Provide the (X, Y) coordinate of the cell's center where the given text is located.  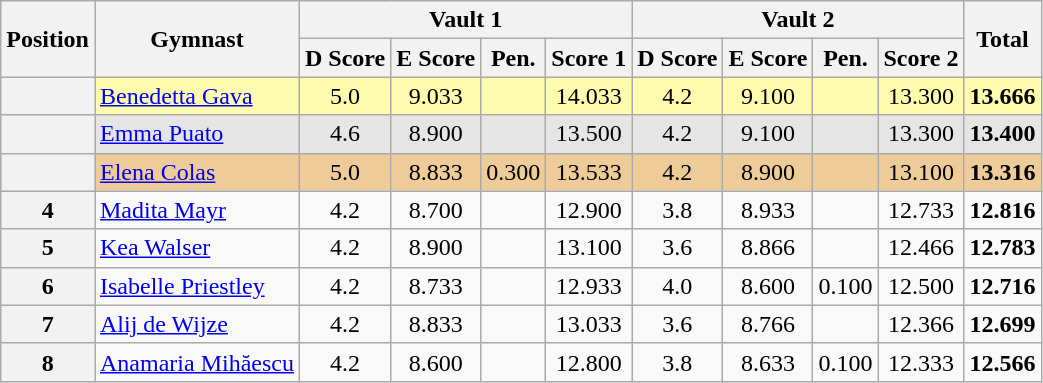
13.316 (1002, 172)
Elena Colas (196, 172)
Total (1002, 39)
Gymnast (196, 39)
12.900 (589, 210)
8.700 (436, 210)
5 (48, 248)
12.466 (921, 248)
13.533 (589, 172)
7 (48, 324)
Score 2 (921, 58)
4.6 (344, 134)
12.783 (1002, 248)
12.800 (589, 362)
12.699 (1002, 324)
8.866 (768, 248)
14.033 (589, 96)
Alij de Wijze (196, 324)
Emma Puato (196, 134)
4.0 (678, 286)
Benedetta Gava (196, 96)
8.733 (436, 286)
12.716 (1002, 286)
8.933 (768, 210)
13.500 (589, 134)
Anamaria Mihăescu (196, 362)
6 (48, 286)
0.300 (514, 172)
Score 1 (589, 58)
12.500 (921, 286)
8 (48, 362)
Isabelle Priestley (196, 286)
4 (48, 210)
12.816 (1002, 210)
12.366 (921, 324)
12.566 (1002, 362)
12.733 (921, 210)
12.333 (921, 362)
8.766 (768, 324)
8.633 (768, 362)
13.033 (589, 324)
Kea Walser (196, 248)
13.400 (1002, 134)
Vault 2 (798, 20)
12.933 (589, 286)
Vault 1 (465, 20)
Position (48, 39)
Madita Mayr (196, 210)
13.666 (1002, 96)
9.033 (436, 96)
